Extract the [X, Y] coordinate from the center of the cell holding the provided text.  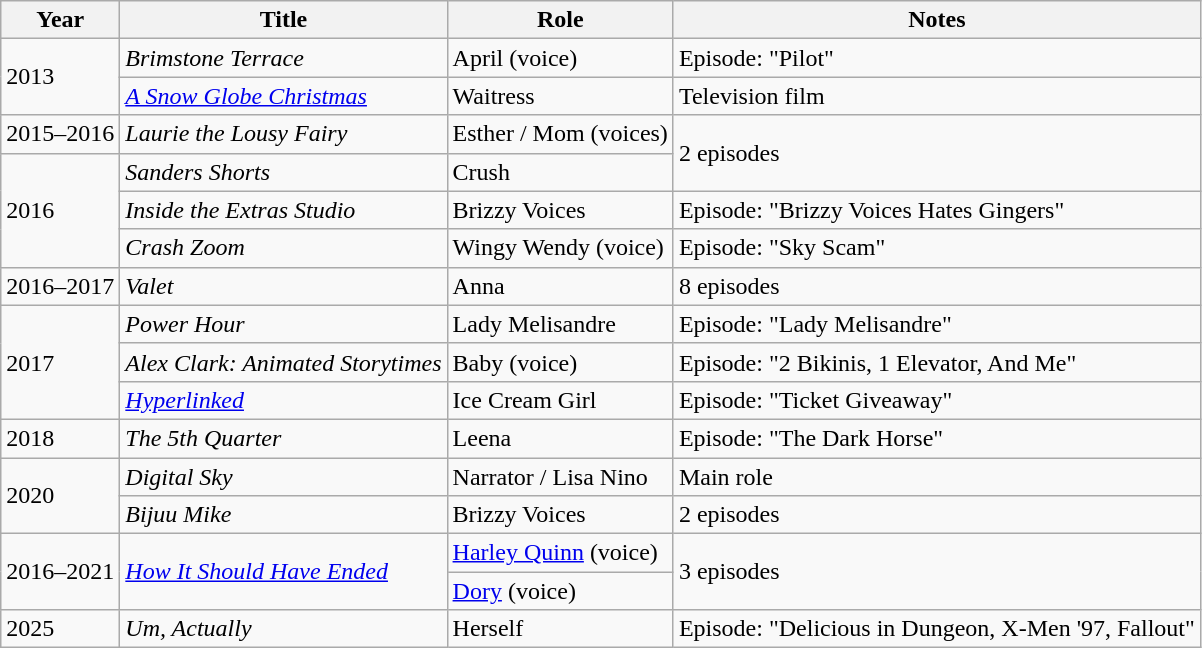
Wingy Wendy (voice) [560, 248]
Power Hour [284, 324]
Baby (voice) [560, 362]
Sanders Shorts [284, 172]
April (voice) [560, 58]
Brimstone Terrace [284, 58]
Bijuu Mike [284, 515]
2025 [60, 629]
Title [284, 20]
Herself [560, 629]
Digital Sky [284, 477]
Inside the Extras Studio [284, 210]
Episode: "Delicious in Dungeon, X-Men '97, Fallout" [936, 629]
Leena [560, 438]
Episode: "2 Bikinis, 1 Elevator, And Me" [936, 362]
Valet [284, 286]
2016 [60, 210]
Year [60, 20]
Crush [560, 172]
Notes [936, 20]
2016–2017 [60, 286]
2015–2016 [60, 134]
Episode: "The Dark Horse" [936, 438]
Main role [936, 477]
Episode: "Pilot" [936, 58]
Esther / Mom (voices) [560, 134]
Episode: "Ticket Giveaway" [936, 400]
Hyperlinked [284, 400]
Harley Quinn (voice) [560, 553]
Um, Actually [284, 629]
Alex Clark: Animated Storytimes [284, 362]
Laurie the Lousy Fairy [284, 134]
2016–2021 [60, 572]
The 5th Quarter [284, 438]
Waitress [560, 96]
Lady Melisandre [560, 324]
Role [560, 20]
Dory (voice) [560, 591]
Episode: "Lady Melisandre" [936, 324]
2017 [60, 362]
A Snow Globe Christmas [284, 96]
Narrator / Lisa Nino [560, 477]
Ice Cream Girl [560, 400]
2018 [60, 438]
How It Should Have Ended [284, 572]
2020 [60, 496]
Television film [936, 96]
8 episodes [936, 286]
Episode: "Sky Scam" [936, 248]
Anna [560, 286]
3 episodes [936, 572]
Crash Zoom [284, 248]
2013 [60, 77]
Episode: "Brizzy Voices Hates Gingers" [936, 210]
